Pinpoint the cell where the given text exists, returning its [X, Y] midpoint coordinate. 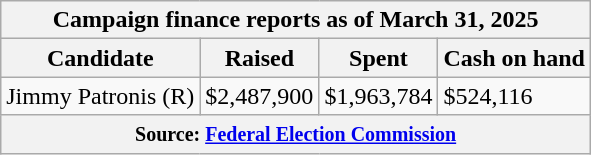
Jimmy Patronis (R) [100, 96]
Cash on hand [514, 58]
$2,487,900 [260, 96]
$524,116 [514, 96]
Candidate [100, 58]
$1,963,784 [378, 96]
Campaign finance reports as of March 31, 2025 [296, 20]
Raised [260, 58]
Source: Federal Election Commission [296, 134]
Spent [378, 58]
